Pinpoint the cell where the given text exists, returning its [x, y] midpoint coordinate. 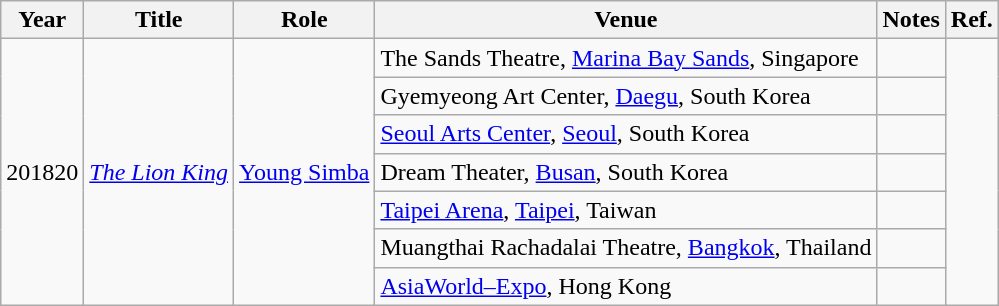
The Lion King [159, 172]
Dream Theater, Busan, South Korea [626, 172]
Muangthai Rachadalai Theatre, Bangkok, Thailand [626, 248]
Seoul Arts Center, Seoul, South Korea [626, 134]
Notes [911, 20]
AsiaWorld–Expo, Hong Kong [626, 286]
The Sands Theatre, Marina Bay Sands, Singapore [626, 58]
201820 [42, 172]
Gyemyeong Art Center, Daegu, South Korea [626, 96]
Year [42, 20]
Young Simba [304, 172]
Ref. [972, 20]
Taipei Arena, Taipei, Taiwan [626, 210]
Title [159, 20]
Role [304, 20]
Venue [626, 20]
